Return the [x, y] coordinate for the center point of the cell that contains the specified text.  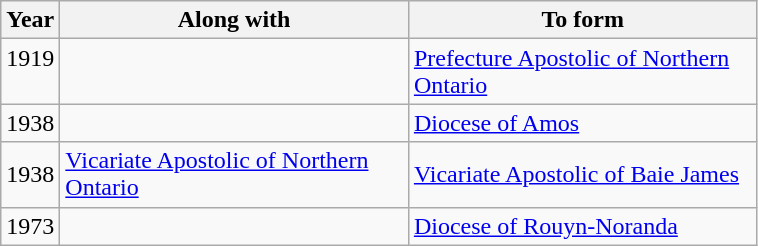
To form [582, 20]
1973 [30, 226]
1919 [30, 72]
Prefecture Apostolic of Northern Ontario [582, 72]
Year [30, 20]
Diocese of Amos [582, 123]
Vicariate Apostolic of Northern Ontario [234, 174]
Vicariate Apostolic of Baie James [582, 174]
Diocese of Rouyn-Noranda [582, 226]
Along with [234, 20]
